Output the (x, y) coordinate of the center of the cell containing the given text.  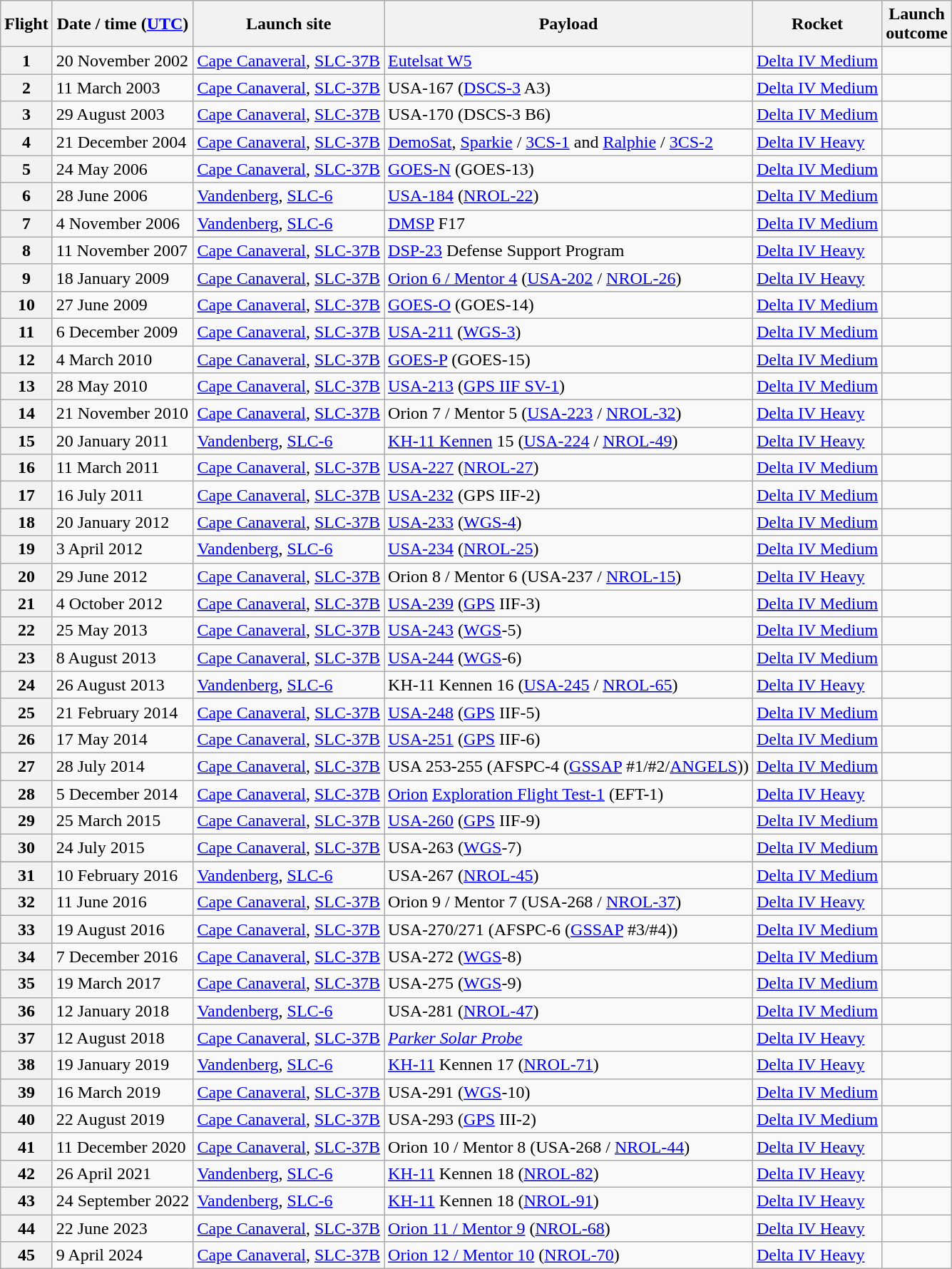
21 November 2010 (123, 414)
19 January 2019 (123, 1065)
35 (26, 984)
KH-11 Kennen 15 (USA-224 / NROL-49) (569, 441)
USA-234 (NROL-25) (569, 549)
24 September 2022 (123, 1201)
17 May 2014 (123, 739)
USA-272 (WGS-8) (569, 957)
23 (26, 658)
22 August 2019 (123, 1119)
4 March 2010 (123, 359)
GOES-P (GOES-15) (569, 359)
KH-11 Kennen 16 (USA-245 / NROL-65) (569, 685)
27 June 2009 (123, 305)
28 (26, 794)
USA-293 (GPS III-2) (569, 1119)
11 June 2016 (123, 902)
39 (26, 1092)
DemoSat, Sparkie / 3CS-1 and Ralphie / 3CS-2 (569, 142)
34 (26, 957)
USA-213 (GPS IIF SV-1) (569, 387)
4 (26, 142)
Orion Exploration Flight Test-1 (EFT-1) (569, 794)
Rocket (817, 24)
6 (26, 196)
28 June 2006 (123, 196)
3 (26, 115)
45 (26, 1255)
USA-239 (GPS IIF-3) (569, 603)
Orion 9 / Mentor 7 (USA-268 / NROL-37) (569, 902)
11 March 2011 (123, 468)
13 (26, 387)
31 (26, 875)
USA-227 (NROL-27) (569, 468)
16 March 2019 (123, 1092)
USA-243 (WGS-5) (569, 631)
11 December 2020 (123, 1146)
DSP-23 Defense Support Program (569, 250)
Launch outcome (917, 24)
4 October 2012 (123, 603)
6 December 2009 (123, 332)
19 March 2017 (123, 984)
Launch site (289, 24)
14 (26, 414)
26 August 2013 (123, 685)
28 May 2010 (123, 387)
24 July 2015 (123, 848)
DMSP F17 (569, 223)
USA-291 (WGS-10) (569, 1092)
5 (26, 169)
27 (26, 766)
12 August 2018 (123, 1038)
11 March 2003 (123, 88)
42 (26, 1173)
20 January 2012 (123, 522)
Eutelsat W5 (569, 61)
24 May 2006 (123, 169)
Orion 8 / Mentor 6 (USA-237 / NROL-15) (569, 576)
40 (26, 1119)
4 November 2006 (123, 223)
Date / time (UTC) (123, 24)
17 (26, 495)
Flight (26, 24)
18 (26, 522)
Orion 11 / Mentor 9 (NROL-68) (569, 1228)
USA-275 (WGS-9) (569, 984)
USA-232 (GPS IIF-2) (569, 495)
25 (26, 712)
USA-233 (WGS-4) (569, 522)
USA-263 (WGS-7) (569, 848)
Payload (569, 24)
16 (26, 468)
12 (26, 359)
USA 253-255 (AFSPC-4 (GSSAP #1/#2/ANGELS)) (569, 766)
Orion 12 / Mentor 10 (NROL-70) (569, 1255)
20 November 2002 (123, 61)
33 (26, 929)
USA-170 (DSCS-3 B6) (569, 115)
Parker Solar Probe (569, 1038)
KH-11 Kennen 17 (NROL-71) (569, 1065)
18 January 2009 (123, 277)
30 (26, 848)
28 July 2014 (123, 766)
KH-11 Kennen 18 (NROL-82) (569, 1173)
29 August 2003 (123, 115)
KH-11 Kennen 18 (NROL-91) (569, 1201)
21 (26, 603)
12 January 2018 (123, 1011)
USA-267 (NROL-45) (569, 875)
Orion 6 / Mentor 4 (USA-202 / NROL-26) (569, 277)
25 May 2013 (123, 631)
USA-260 (GPS IIF-9) (569, 821)
29 (26, 821)
41 (26, 1146)
Orion 10 / Mentor 8 (USA-268 / NROL-44) (569, 1146)
22 June 2023 (123, 1228)
15 (26, 441)
8 (26, 250)
19 (26, 549)
38 (26, 1065)
19 August 2016 (123, 929)
USA-251 (GPS IIF-6) (569, 739)
USA-270/271 (AFSPC-6 (GSSAP #3/#4)) (569, 929)
8 August 2013 (123, 658)
20 January 2011 (123, 441)
USA-167 (DSCS-3 A3) (569, 88)
7 (26, 223)
32 (26, 902)
USA-184 (NROL-22) (569, 196)
21 December 2004 (123, 142)
26 April 2021 (123, 1173)
3 April 2012 (123, 549)
36 (26, 1011)
GOES-N (GOES-13) (569, 169)
24 (26, 685)
9 April 2024 (123, 1255)
USA-281 (NROL-47) (569, 1011)
26 (26, 739)
11 (26, 332)
11 November 2007 (123, 250)
Orion 7 / Mentor 5 (USA-223 / NROL-32) (569, 414)
USA-248 (GPS IIF-5) (569, 712)
GOES-O (GOES-14) (569, 305)
43 (26, 1201)
20 (26, 576)
16 July 2011 (123, 495)
7 December 2016 (123, 957)
21 February 2014 (123, 712)
29 June 2012 (123, 576)
10 (26, 305)
22 (26, 631)
USA-244 (WGS-6) (569, 658)
5 December 2014 (123, 794)
USA-211 (WGS-3) (569, 332)
25 March 2015 (123, 821)
9 (26, 277)
2 (26, 88)
10 February 2016 (123, 875)
37 (26, 1038)
1 (26, 61)
44 (26, 1228)
